Identify which cell holds the provided text, then report its (X, Y) central coordinate. 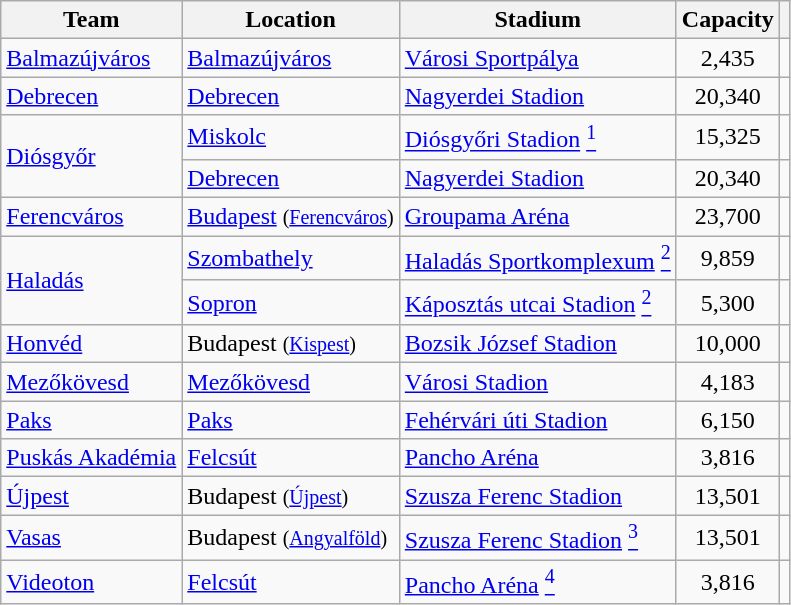
Pancho Aréna (538, 458)
Miskolc (290, 138)
Káposztás utcai Stadion 2 (538, 302)
Városi Sportpálya (538, 58)
9,859 (728, 258)
Groupama Aréna (538, 217)
Capacity (728, 20)
Videoton (92, 582)
Haladás Sportkomplexum 2 (538, 258)
Budapest (Újpest) (290, 496)
Szusza Ferenc Stadion (538, 496)
Bozsik József Stadion (538, 344)
Szombathely (290, 258)
Diósgyőr (92, 156)
15,325 (728, 138)
10,000 (728, 344)
4,183 (728, 382)
Szusza Ferenc Stadion 3 (538, 538)
Stadium (538, 20)
Budapest (Angyalföld) (290, 538)
23,700 (728, 217)
2,435 (728, 58)
Team (92, 20)
Honvéd (92, 344)
Újpest (92, 496)
Városi Stadion (538, 382)
Haladás (92, 280)
Pancho Aréna 4 (538, 582)
Vasas (92, 538)
Puskás Akadémia (92, 458)
Location (290, 20)
Fehérvári úti Stadion (538, 420)
Budapest (Ferencváros) (290, 217)
Budapest (Kispest) (290, 344)
Ferencváros (92, 217)
5,300 (728, 302)
6,150 (728, 420)
Diósgyőri Stadion 1 (538, 138)
Sopron (290, 302)
